Find where the given text appears and provide that cell's center as [X, Y] coordinate. 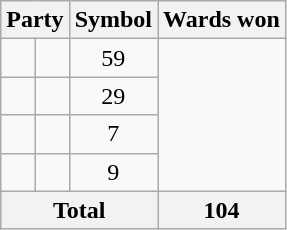
9 [113, 172]
7 [113, 134]
Total [80, 210]
29 [113, 96]
104 [222, 210]
Party [35, 20]
Symbol [113, 20]
Wards won [222, 20]
59 [113, 58]
